Pinpoint the cell where the given text exists, returning its [x, y] midpoint coordinate. 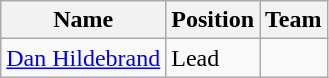
Name [84, 20]
Position [213, 20]
Team [294, 20]
Lead [213, 58]
Dan Hildebrand [84, 58]
